Detect which cell encompasses the target text, then output its [X, Y] center coordinate. 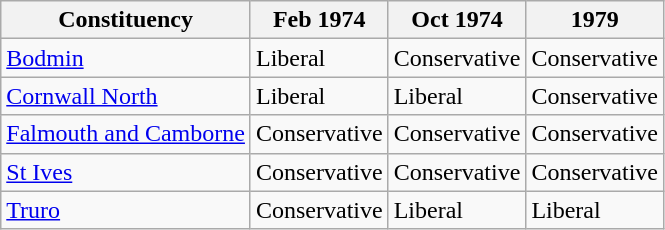
Falmouth and Camborne [126, 134]
Cornwall North [126, 96]
Bodmin [126, 58]
Oct 1974 [457, 20]
Feb 1974 [319, 20]
Truro [126, 210]
Constituency [126, 20]
St Ives [126, 172]
1979 [595, 20]
